Return (X, Y) of the center of cell containing provided text 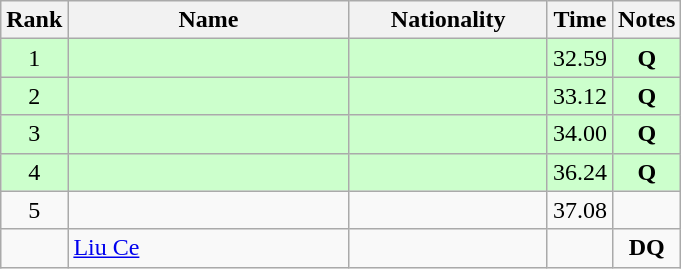
DQ (647, 248)
Name (208, 20)
4 (34, 172)
Liu Ce (208, 248)
33.12 (580, 96)
34.00 (580, 134)
3 (34, 134)
Time (580, 20)
36.24 (580, 172)
Rank (34, 20)
Notes (647, 20)
2 (34, 96)
32.59 (580, 58)
5 (34, 210)
1 (34, 58)
37.08 (580, 210)
Nationality (448, 20)
